Pinpoint the cell where the given text exists, returning its [X, Y] midpoint coordinate. 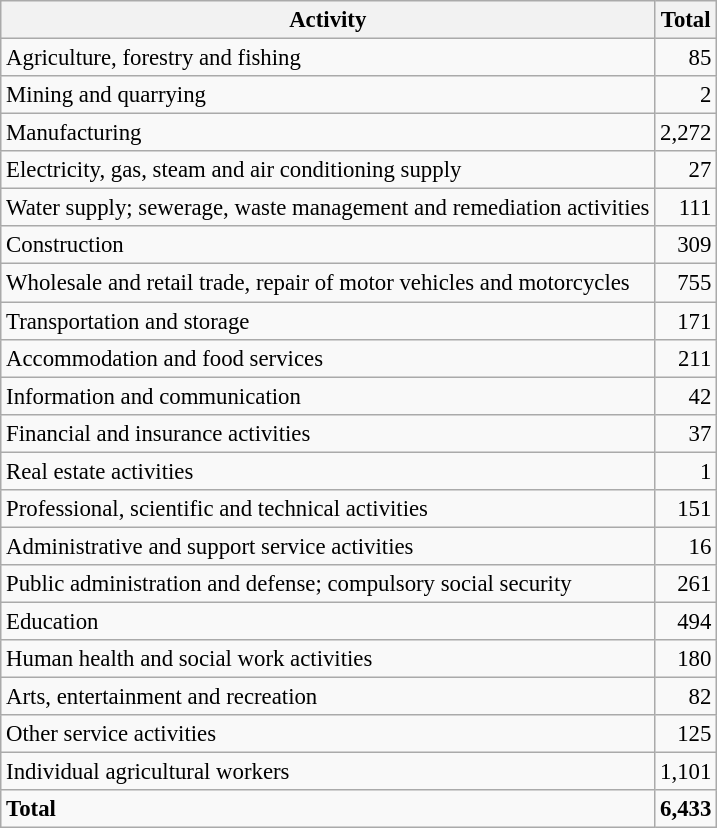
151 [686, 509]
Public administration and defense; compulsory social security [328, 584]
Wholesale and retail trade, repair of motor vehicles and motorcycles [328, 283]
Accommodation and food services [328, 358]
Real estate activities [328, 471]
111 [686, 208]
180 [686, 659]
125 [686, 734]
Individual agricultural workers [328, 772]
37 [686, 433]
Electricity, gas, steam and air conditioning supply [328, 170]
Financial and insurance activities [328, 433]
2 [686, 95]
Information and communication [328, 396]
Education [328, 621]
1 [686, 471]
Mining and quarrying [328, 95]
494 [686, 621]
309 [686, 245]
Other service activities [328, 734]
82 [686, 697]
42 [686, 396]
6,433 [686, 809]
85 [686, 58]
171 [686, 321]
2,272 [686, 133]
Professional, scientific and technical activities [328, 509]
755 [686, 283]
Administrative and support service activities [328, 546]
Arts, entertainment and recreation [328, 697]
Manufacturing [328, 133]
Transportation and storage [328, 321]
261 [686, 584]
Agriculture, forestry and fishing [328, 58]
Activity [328, 20]
Construction [328, 245]
Human health and social work activities [328, 659]
27 [686, 170]
211 [686, 358]
Water supply; sewerage, waste management and remediation activities [328, 208]
16 [686, 546]
1,101 [686, 772]
